Find where the given text appears and provide that cell's center as [x, y] coordinate. 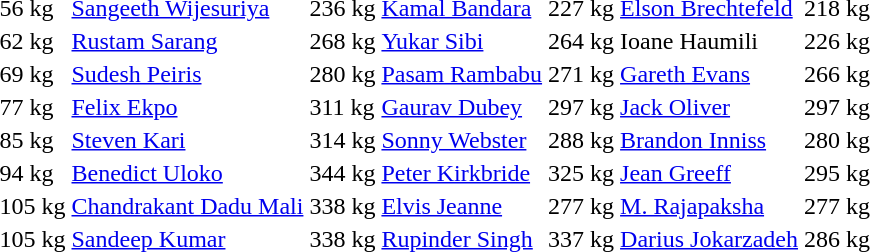
Chandrakant Dadu Mali [188, 206]
Benedict Uloko [188, 173]
311 kg [342, 107]
268 kg [342, 41]
344 kg [342, 173]
Sonny Webster [462, 140]
Yukar Sibi [462, 41]
M. Rajapaksha [710, 206]
271 kg [582, 74]
325 kg [582, 173]
Gaurav Dubey [462, 107]
Peter Kirkbride [462, 173]
Gareth Evans [710, 74]
Sudesh Peiris [188, 74]
Jack Oliver [710, 107]
Brandon Inniss [710, 140]
288 kg [582, 140]
277 kg [582, 206]
Elvis Jeanne [462, 206]
Jean Greeff [710, 173]
Rustam Sarang [188, 41]
338 kg [342, 206]
297 kg [582, 107]
Ioane Haumili [710, 41]
Steven Kari [188, 140]
264 kg [582, 41]
314 kg [342, 140]
Pasam Rambabu [462, 74]
Felix Ekpo [188, 107]
280 kg [342, 74]
